Search for the cell housing the specified text and yield its [x, y] center coordinate. 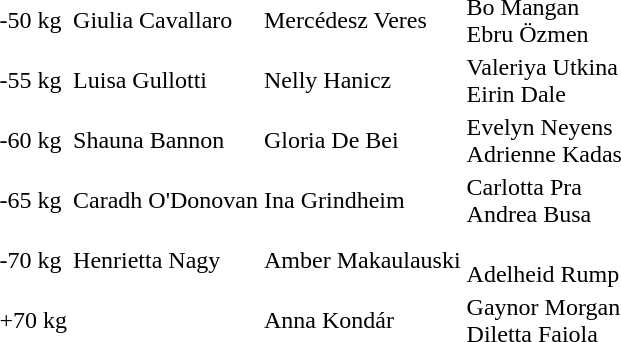
Henrietta Nagy [166, 260]
Amber Makaulauski [362, 260]
Luisa Gullotti [166, 80]
Shauna Bannon [166, 140]
Gloria De Bei [362, 140]
Caradh O'Donovan [166, 200]
Nelly Hanicz [362, 80]
Ina Grindheim [362, 200]
